Locate the cell with the specified text and output its [X, Y] center coordinate. 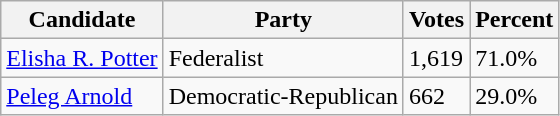
Peleg Arnold [82, 96]
Votes [436, 20]
Democratic-Republican [283, 96]
662 [436, 96]
Candidate [82, 20]
71.0% [514, 58]
Federalist [283, 58]
Elisha R. Potter [82, 58]
1,619 [436, 58]
Percent [514, 20]
Party [283, 20]
29.0% [514, 96]
